Provide the (X, Y) coordinate of the cell's center where the given text is located.  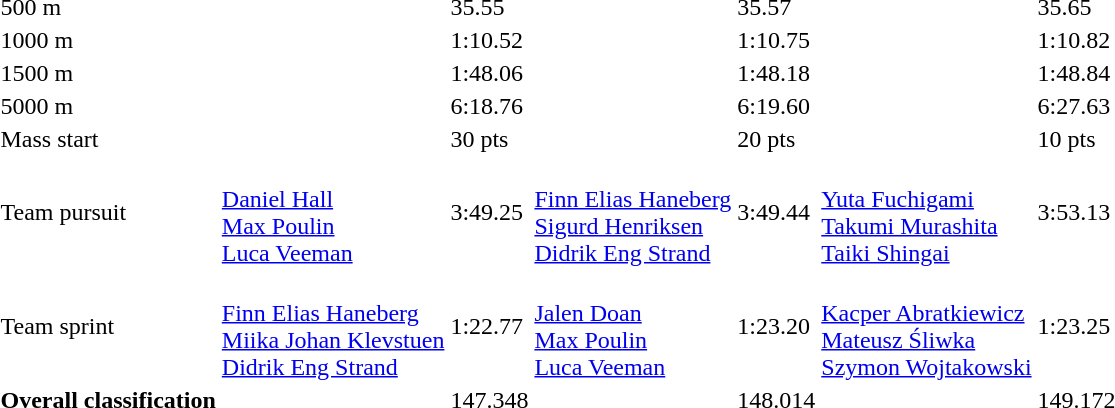
6:19.60 (776, 106)
1:10.75 (776, 40)
Yuta FuchigamiTakumi MurashitaTaiki Shingai (926, 212)
Kacper AbratkiewiczMateusz ŚliwkaSzymon Wojtakowski (926, 326)
1:48.06 (490, 73)
30 pts (490, 139)
Finn Elias HanebergMiika Johan KlevstuenDidrik Eng Strand (333, 326)
3:49.44 (776, 212)
1:48.18 (776, 73)
1:10.52 (490, 40)
Finn Elias HanebergSigurd HenriksenDidrik Eng Strand (633, 212)
1:23.20 (776, 326)
6:18.76 (490, 106)
Daniel HallMax PoulinLuca Veeman (333, 212)
Jalen DoanMax PoulinLuca Veeman (633, 326)
20 pts (776, 139)
3:49.25 (490, 212)
1:22.77 (490, 326)
